Extract the (X, Y) coordinate from the center of the cell holding the provided text.  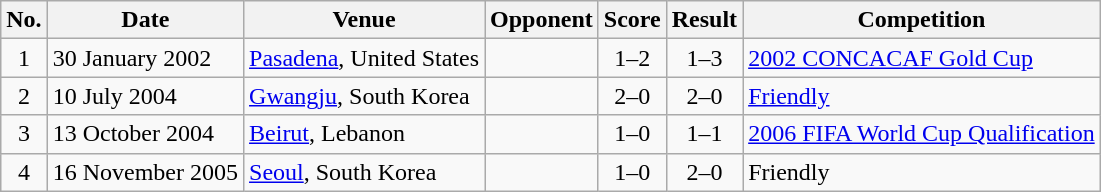
3 (24, 134)
Opponent (542, 20)
13 October 2004 (145, 134)
Gwangju, South Korea (364, 96)
Pasadena, United States (364, 58)
1–2 (632, 58)
1–3 (704, 58)
Competition (922, 20)
Date (145, 20)
2006 FIFA World Cup Qualification (922, 134)
30 January 2002 (145, 58)
Beirut, Lebanon (364, 134)
2002 CONCACAF Gold Cup (922, 58)
1 (24, 58)
No. (24, 20)
Result (704, 20)
Seoul, South Korea (364, 172)
2 (24, 96)
Venue (364, 20)
1–1 (704, 134)
10 July 2004 (145, 96)
4 (24, 172)
16 November 2005 (145, 172)
Score (632, 20)
